Return [x, y] of the center of cell containing provided text 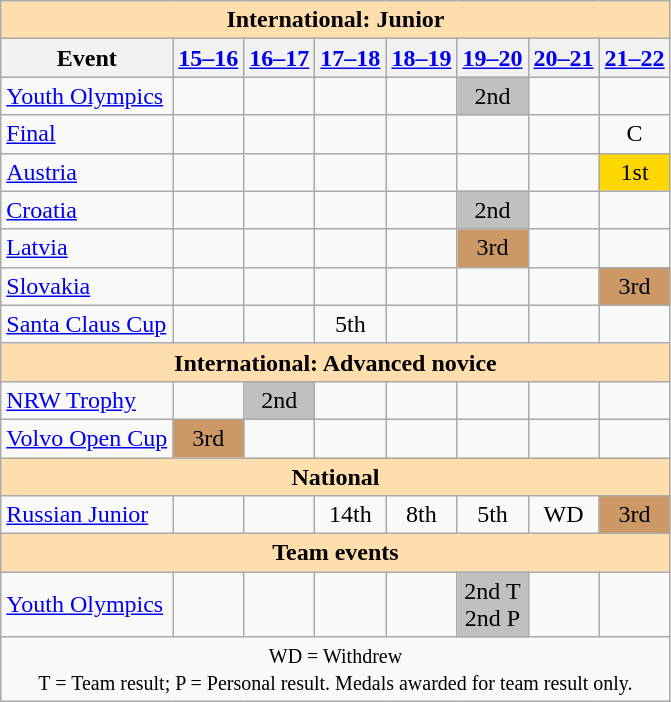
WD [564, 515]
14th [350, 515]
International: Advanced novice [336, 362]
19–20 [492, 58]
20–21 [564, 58]
WD = Withdrew T = Team result; P = Personal result. Medals awarded for team result only. [336, 670]
Slovakia [87, 286]
Team events [336, 553]
C [634, 134]
1st [634, 172]
International: Junior [336, 20]
21–22 [634, 58]
Event [87, 58]
Russian Junior [87, 515]
Latvia [87, 248]
2nd T2nd P [492, 604]
National [336, 477]
Santa Claus Cup [87, 324]
18–19 [422, 58]
8th [422, 515]
Austria [87, 172]
NRW Trophy [87, 400]
16–17 [280, 58]
Croatia [87, 210]
17–18 [350, 58]
15–16 [208, 58]
Final [87, 134]
Volvo Open Cup [87, 438]
